Extract the [X, Y] coordinate from the center of the cell holding the provided text.  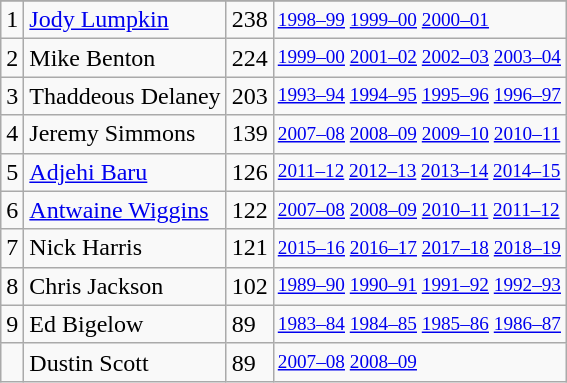
2011–12 2012–13 2013–14 2014–15 [419, 172]
4 [12, 134]
Mike Benton [125, 58]
2007–08 2008–09 [419, 362]
2015–16 2016–17 2017–18 2018–19 [419, 248]
9 [12, 324]
1989–90 1990–91 1991–92 1992–93 [419, 286]
5 [12, 172]
Chris Jackson [125, 286]
139 [250, 134]
238 [250, 20]
3 [12, 96]
8 [12, 286]
6 [12, 210]
Ed Bigelow [125, 324]
1998–99 1999–00 2000–01 [419, 20]
203 [250, 96]
1999–00 2001–02 2002–03 2003–04 [419, 58]
7 [12, 248]
102 [250, 286]
2007–08 2008–09 2009–10 2010–11 [419, 134]
Jody Lumpkin [125, 20]
121 [250, 248]
1983–84 1984–85 1985–86 1986–87 [419, 324]
1 [12, 20]
Thaddeous Delaney [125, 96]
Antwaine Wiggins [125, 210]
2007–08 2008–09 2010–11 2011–12 [419, 210]
Jeremy Simmons [125, 134]
224 [250, 58]
Dustin Scott [125, 362]
122 [250, 210]
1993–94 1994–95 1995–96 1996–97 [419, 96]
126 [250, 172]
Adjehi Baru [125, 172]
Nick Harris [125, 248]
2 [12, 58]
